Output the [X, Y] coordinate of the center of the cell containing the given text.  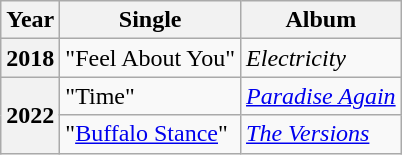
2022 [30, 115]
Album [322, 20]
Electricity [322, 58]
Paradise Again [322, 96]
Single [150, 20]
The Versions [322, 134]
"Feel About You" [150, 58]
"Buffalo Stance" [150, 134]
2018 [30, 58]
"Time" [150, 96]
Year [30, 20]
